For the text-containing cell, return its midpoint in [X, Y] coordinate format. 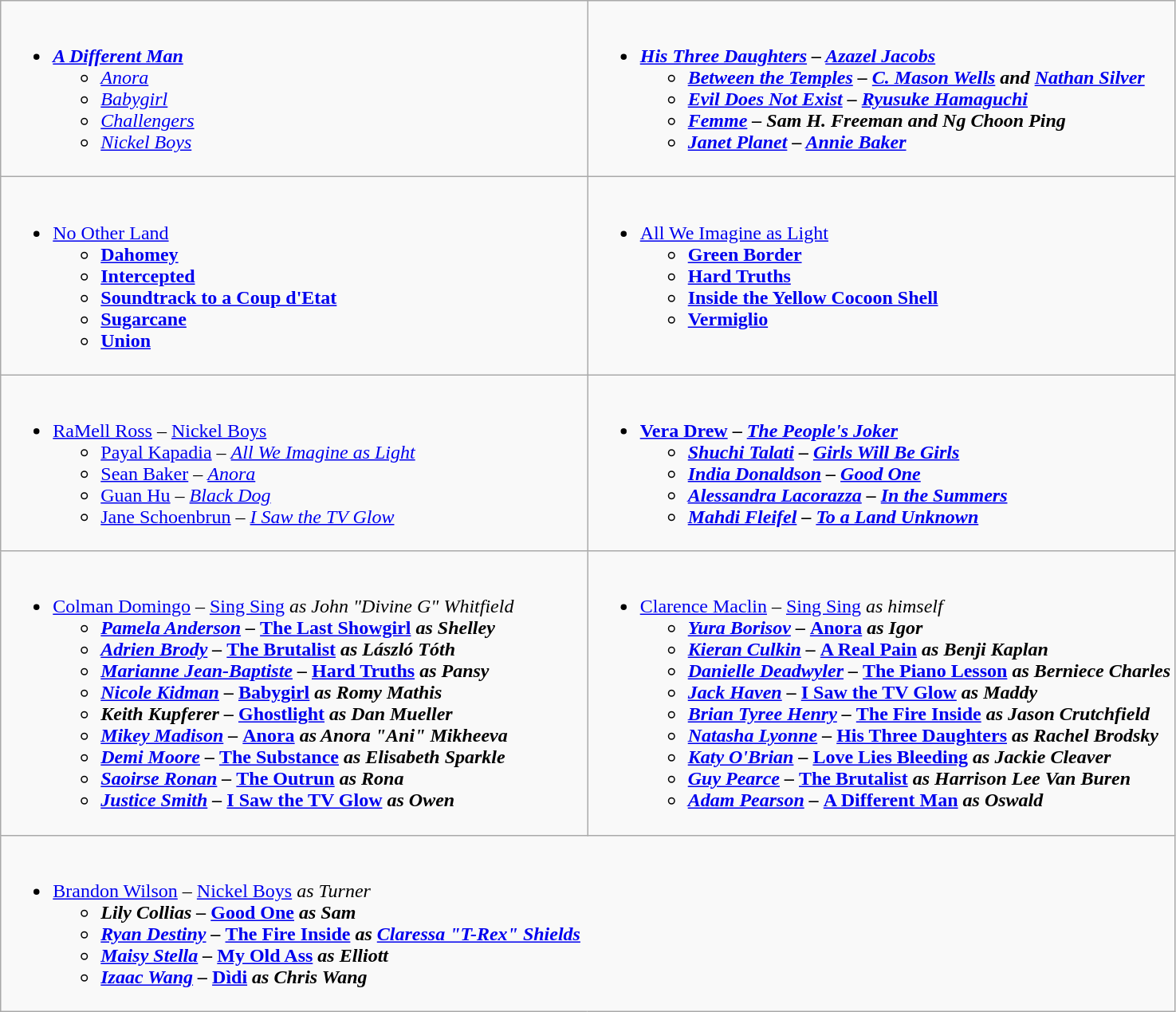
RaMell Ross – Nickel BoysPayal Kapadia – All We Imagine as LightSean Baker – AnoraGuan Hu – Black DogJane Schoenbrun – I Saw the TV Glow [294, 463]
No Other LandDahomeyInterceptedSoundtrack to a Coup d'EtatSugarcaneUnion [294, 276]
All We Imagine as LightGreen BorderHard TruthsInside the Yellow Cocoon ShellVermiglio [881, 276]
A Different ManAnoraBabygirlChallengersNickel Boys [294, 89]
